Determine the (x, y) coordinate at the center of the cell enclosing the given text.  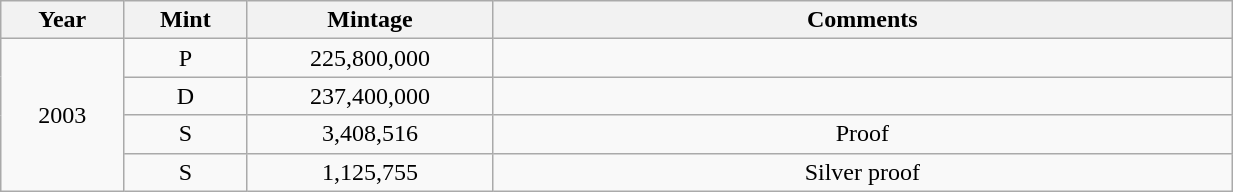
Mintage (370, 20)
3,408,516 (370, 134)
Silver proof (862, 172)
D (186, 96)
Comments (862, 20)
225,800,000 (370, 58)
Year (62, 20)
1,125,755 (370, 172)
Mint (186, 20)
237,400,000 (370, 96)
2003 (62, 115)
P (186, 58)
Proof (862, 134)
